Locate the cell with the specified text and output its (x, y) center coordinate. 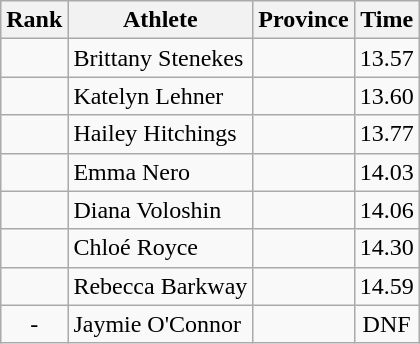
Jaymie O'Connor (160, 324)
14.03 (386, 172)
Athlete (160, 20)
Brittany Stenekes (160, 58)
13.77 (386, 134)
Chloé Royce (160, 248)
Province (304, 20)
14.59 (386, 286)
14.30 (386, 248)
DNF (386, 324)
Rank (34, 20)
Katelyn Lehner (160, 96)
Diana Voloshin (160, 210)
Emma Nero (160, 172)
14.06 (386, 210)
Hailey Hitchings (160, 134)
Time (386, 20)
Rebecca Barkway (160, 286)
- (34, 324)
13.57 (386, 58)
13.60 (386, 96)
